Identify which cell holds the provided text, then report its (X, Y) central coordinate. 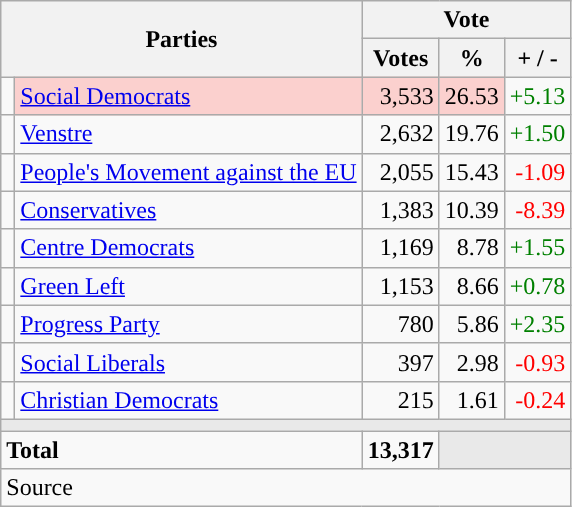
+0.78 (538, 286)
+2.35 (538, 324)
15.43 (472, 172)
13,317 (400, 449)
Social Liberals (188, 362)
Social Democrats (188, 96)
10.39 (472, 210)
1.61 (472, 400)
780 (400, 324)
Christian Democrats (188, 400)
People's Movement against the EU (188, 172)
+1.50 (538, 134)
-1.09 (538, 172)
1,383 (400, 210)
2,055 (400, 172)
Source (286, 488)
8.78 (472, 248)
Venstre (188, 134)
Conservatives (188, 210)
-0.93 (538, 362)
Green Left (188, 286)
-8.39 (538, 210)
5.86 (472, 324)
26.53 (472, 96)
Votes (400, 58)
+5.13 (538, 96)
1,169 (400, 248)
% (472, 58)
Progress Party (188, 324)
215 (400, 400)
+1.55 (538, 248)
397 (400, 362)
2.98 (472, 362)
Centre Democrats (188, 248)
19.76 (472, 134)
+ / - (538, 58)
Parties (182, 39)
Total (182, 449)
8.66 (472, 286)
-0.24 (538, 400)
2,632 (400, 134)
Vote (466, 20)
3,533 (400, 96)
1,153 (400, 286)
